Output the (X, Y) coordinate of the center of the cell containing the given text.  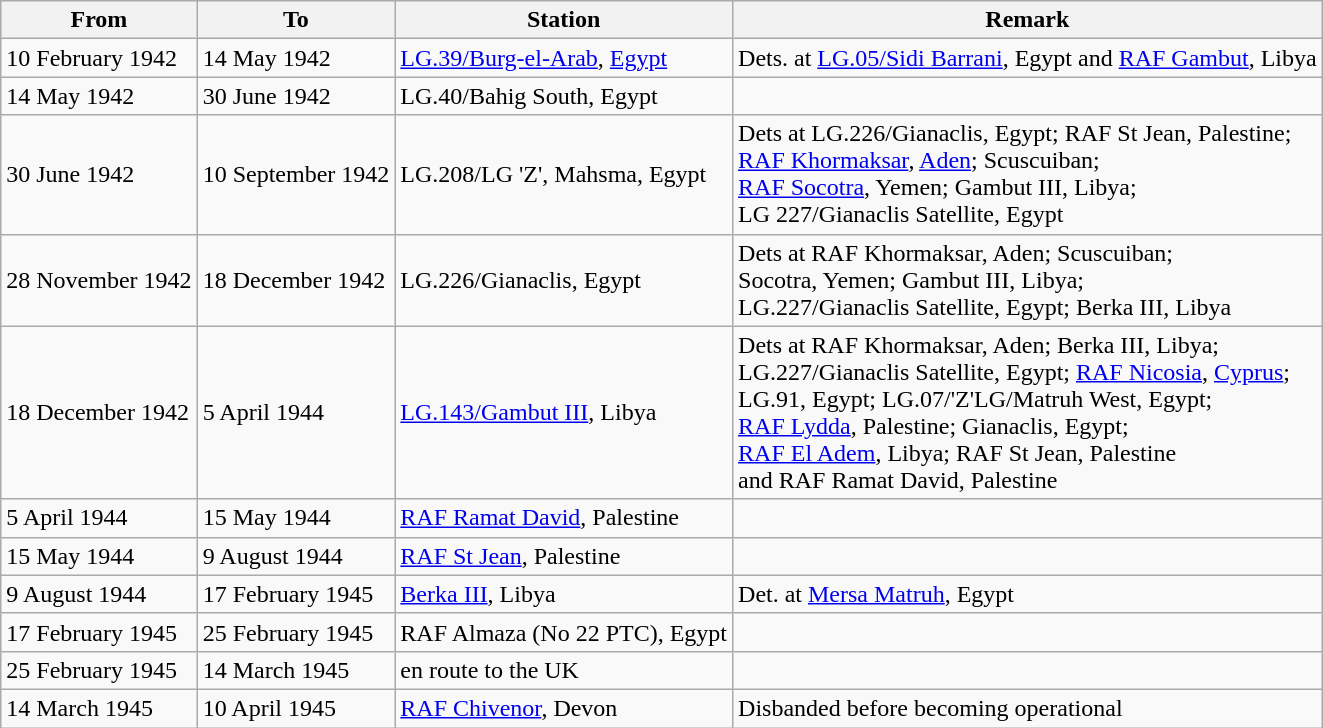
Dets. at LG.05/Sidi Barrani, Egypt and RAF Gambut, Libya (1028, 58)
10 September 1942 (296, 174)
10 February 1942 (99, 58)
10 April 1945 (296, 708)
Det. at Mersa Matruh, Egypt (1028, 594)
To (296, 20)
LG.143/Gambut III, Libya (564, 412)
en route to the UK (564, 670)
Disbanded before becoming operational (1028, 708)
RAF Ramat David, Palestine (564, 518)
RAF St Jean, Palestine (564, 556)
LG.226/Gianaclis, Egypt (564, 280)
LG.40/Bahig South, Egypt (564, 96)
28 November 1942 (99, 280)
RAF Almaza (No 22 PTC), Egypt (564, 632)
Berka III, Libya (564, 594)
Station (564, 20)
Dets at RAF Khormaksar, Aden; Scuscuiban; Socotra, Yemen; Gambut III, Libya; LG.227/Gianaclis Satellite, Egypt; Berka III, Libya (1028, 280)
LG.208/LG 'Z', Mahsma, Egypt (564, 174)
LG.39/Burg-el-Arab, Egypt (564, 58)
Remark (1028, 20)
RAF Chivenor, Devon (564, 708)
From (99, 20)
